Find where the given text appears and provide that cell's center as [x, y] coordinate. 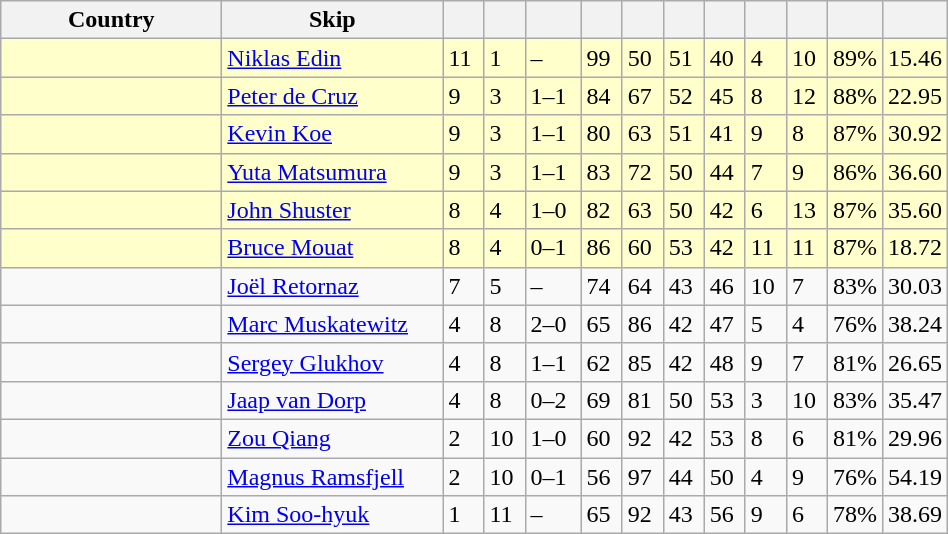
38.69 [914, 515]
Sergey Glukhov [332, 362]
69 [602, 400]
64 [642, 286]
Kim Soo-hyuk [332, 515]
26.65 [914, 362]
Magnus Ramsfjell [332, 477]
74 [602, 286]
Zou Qiang [332, 438]
30.92 [914, 134]
18.72 [914, 248]
82 [602, 210]
0–2 [553, 400]
30.03 [914, 286]
81 [642, 400]
35.47 [914, 400]
Peter de Cruz [332, 96]
54.19 [914, 477]
80 [602, 134]
45 [724, 96]
13 [806, 210]
35.60 [914, 210]
40 [724, 58]
88% [854, 96]
Niklas Edin [332, 58]
97 [642, 477]
84 [602, 96]
Bruce Mouat [332, 248]
2–0 [553, 324]
47 [724, 324]
85 [642, 362]
Marc Muskatewitz [332, 324]
46 [724, 286]
41 [724, 134]
12 [806, 96]
99 [602, 58]
52 [684, 96]
Yuta Matsumura [332, 172]
48 [724, 362]
72 [642, 172]
Kevin Koe [332, 134]
67 [642, 96]
15.46 [914, 58]
38.24 [914, 324]
22.95 [914, 96]
89% [854, 58]
John Shuster [332, 210]
29.96 [914, 438]
36.60 [914, 172]
86% [854, 172]
Country [112, 20]
Joël Retornaz [332, 286]
62 [602, 362]
78% [854, 515]
Skip [332, 20]
Jaap van Dorp [332, 400]
83 [602, 172]
